From the cell containing the given text, extract its center point as [x, y] coordinate. 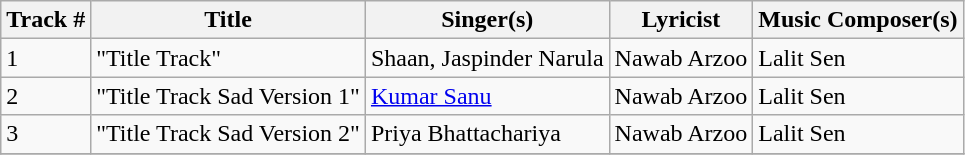
Shaan, Jaspinder Narula [487, 58]
"Title Track Sad Version 1" [228, 96]
2 [46, 96]
Priya Bhattachariya [487, 134]
Title [228, 20]
3 [46, 134]
Singer(s) [487, 20]
"Title Track" [228, 58]
"Title Track Sad Version 2" [228, 134]
1 [46, 58]
Track # [46, 20]
Kumar Sanu [487, 96]
Lyricist [681, 20]
Music Composer(s) [858, 20]
